Determine the [X, Y] coordinate at the center of the cell enclosing the given text.  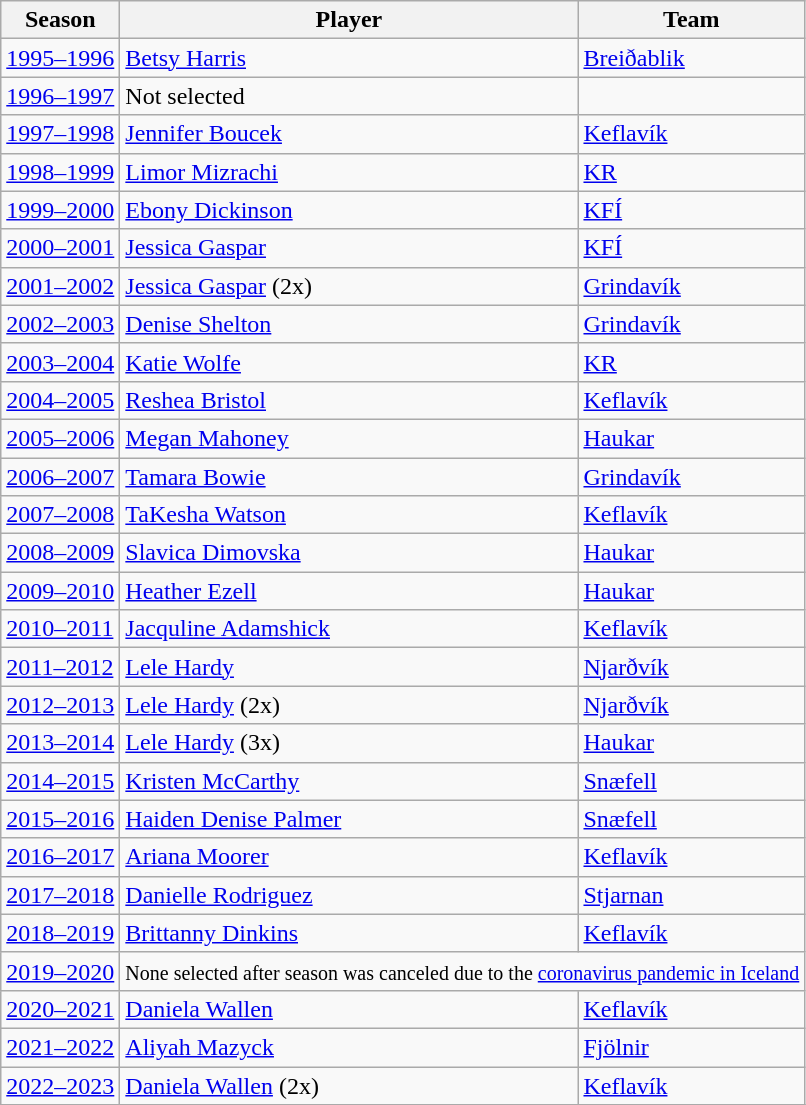
Tamara Bowie [349, 477]
Player [349, 20]
2002–2003 [60, 324]
Season [60, 20]
2017–2018 [60, 895]
Jessica Gaspar (2x) [349, 286]
Stjarnan [692, 895]
2007–2008 [60, 515]
Jessica Gaspar [349, 248]
2022–2023 [60, 1085]
Limor Mizrachi [349, 172]
2016–2017 [60, 857]
1996–1997 [60, 96]
Betsy Harris [349, 58]
Reshea Bristol [349, 400]
Breiðablik [692, 58]
2000–2001 [60, 248]
2021–2022 [60, 1047]
2011–2012 [60, 667]
1995–1996 [60, 58]
Denise Shelton [349, 324]
2019–2020 [60, 971]
2001–2002 [60, 286]
2014–2015 [60, 781]
2020–2021 [60, 1009]
2008–2009 [60, 553]
Team [692, 20]
1998–1999 [60, 172]
Megan Mahoney [349, 438]
Jennifer Boucek [349, 134]
Kristen McCarthy [349, 781]
Danielle Rodriguez [349, 895]
2003–2004 [60, 362]
2015–2016 [60, 819]
2018–2019 [60, 933]
Daniela Wallen (2x) [349, 1085]
2004–2005 [60, 400]
2005–2006 [60, 438]
2009–2010 [60, 591]
2006–2007 [60, 477]
Ebony Dickinson [349, 210]
Lele Hardy [349, 667]
2013–2014 [60, 743]
Haiden Denise Palmer [349, 819]
2010–2011 [60, 629]
Fjölnir [692, 1047]
Daniela Wallen [349, 1009]
TaKesha Watson [349, 515]
Katie Wolfe [349, 362]
Ariana Moorer [349, 857]
Not selected [349, 96]
Lele Hardy (2x) [349, 705]
2012–2013 [60, 705]
Brittanny Dinkins [349, 933]
1999–2000 [60, 210]
1997–1998 [60, 134]
Aliyah Mazyck [349, 1047]
Heather Ezell [349, 591]
Lele Hardy (3x) [349, 743]
Slavica Dimovska [349, 553]
None selected after season was canceled due to the coronavirus pandemic in Iceland [462, 971]
Jacquline Adamshick [349, 629]
